For the text-containing cell, return its midpoint in (X, Y) coordinate format. 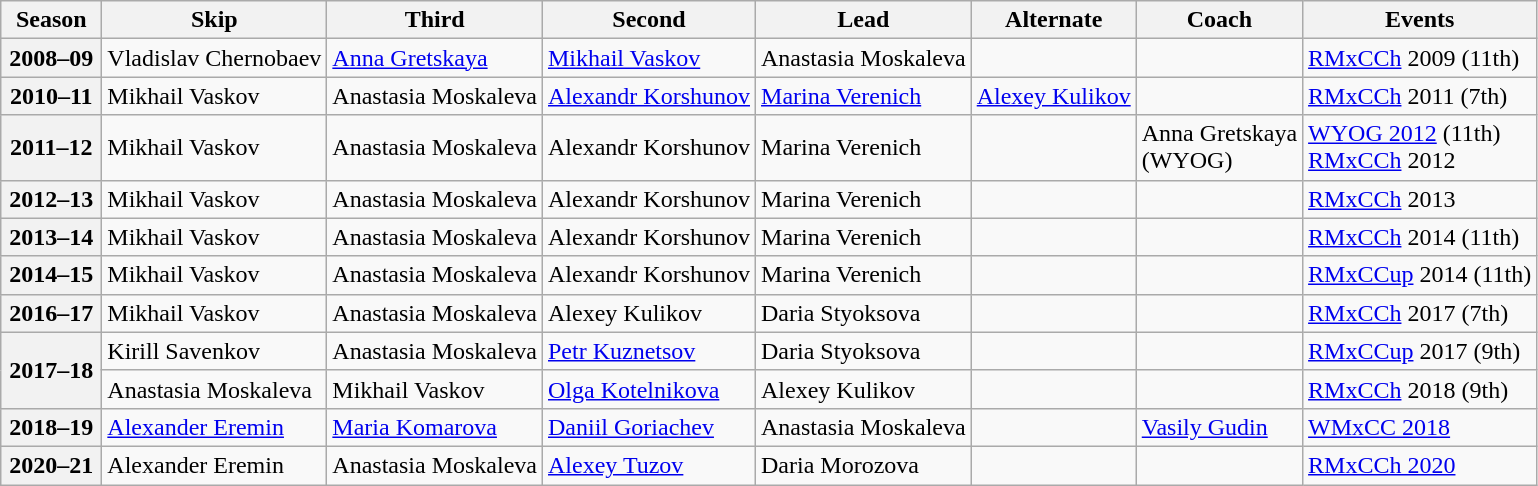
RMxCCh 2013 (1420, 199)
Third (435, 20)
WMxCC 2018 (1420, 427)
Skip (214, 20)
2011–12 (52, 148)
WYOG 2012 (11th)RMxCCh 2012 (1420, 148)
Vasily Gudin (1219, 427)
RMxCCup 2014 (11th) (1420, 275)
2008–09 (52, 58)
Olga Kotelnikova (648, 389)
Anna Gretskaya(WYOG) (1219, 148)
2014–15 (52, 275)
RMxCCup 2017 (9th) (1420, 351)
2018–19 (52, 427)
Kirill Savenkov (214, 351)
RMxCCh 2011 (7th) (1420, 96)
Season (52, 20)
RMxCCh 2014 (11th) (1420, 237)
Coach (1219, 20)
Alexey Tuzov (648, 465)
Vladislav Chernobaev (214, 58)
2013–14 (52, 237)
Anna Gretskaya (435, 58)
Daniil Goriachev (648, 427)
Maria Komarova (435, 427)
2020–21 (52, 465)
Alternate (1054, 20)
Lead (864, 20)
2012–13 (52, 199)
2017–18 (52, 370)
Daria Morozova (864, 465)
Events (1420, 20)
RMxCCh 2018 (9th) (1420, 389)
Second (648, 20)
2010–11 (52, 96)
2016–17 (52, 313)
RMxCCh 2009 (11th) (1420, 58)
RMxCCh 2020 (1420, 465)
RMxCCh 2017 (7th) (1420, 313)
Petr Kuznetsov (648, 351)
